Pinpoint the cell where the given text exists, returning its [x, y] midpoint coordinate. 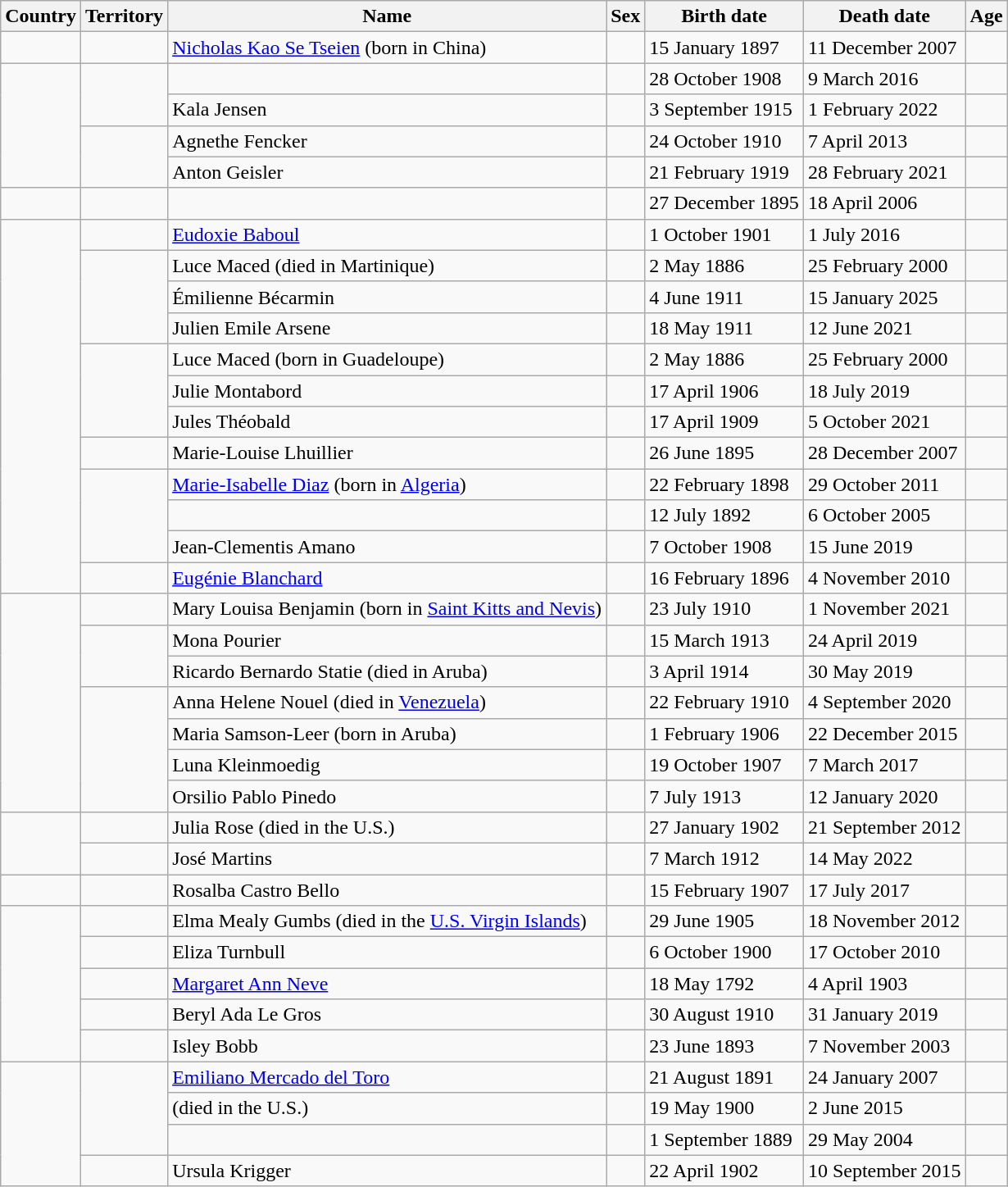
4 June 1911 [724, 297]
Luce Maced (born in Guadeloupe) [387, 359]
31 January 2019 [884, 1015]
29 June 1905 [724, 921]
Jules Théobald [387, 422]
Territory [124, 16]
7 March 2017 [884, 765]
22 February 1898 [724, 484]
15 January 2025 [884, 297]
22 April 1902 [724, 1171]
2 June 2015 [884, 1108]
1 February 2022 [884, 110]
14 May 2022 [884, 858]
Sex [626, 16]
7 November 2003 [884, 1046]
1 July 2016 [884, 234]
21 February 1919 [724, 172]
Julia Rose (died in the U.S.) [387, 827]
6 October 1900 [724, 953]
Elma Mealy Gumbs (died in the U.S. Virgin Islands) [387, 921]
17 July 2017 [884, 889]
24 April 2019 [884, 640]
26 June 1895 [724, 453]
4 September 2020 [884, 703]
24 October 1910 [724, 141]
4 April 1903 [884, 984]
Marie-Isabelle Diaz (born in Algeria) [387, 484]
4 November 2010 [884, 578]
Ursula Krigger [387, 1171]
12 January 2020 [884, 796]
Maria Samson-Leer (born in Aruba) [387, 734]
Anton Geisler [387, 172]
7 July 1913 [724, 796]
16 February 1896 [724, 578]
29 May 2004 [884, 1139]
9 March 2016 [884, 79]
18 May 1911 [724, 328]
Birth date [724, 16]
23 July 1910 [724, 609]
Country [41, 16]
José Martins [387, 858]
12 June 2021 [884, 328]
Age [987, 16]
Mary Louisa Benjamin (born in Saint Kitts and Nevis) [387, 609]
Nicholas Kao Se Tseien (born in China) [387, 48]
Rosalba Castro Bello [387, 889]
Marie-Louise Lhuillier [387, 453]
21 August 1891 [724, 1077]
5 October 2021 [884, 422]
17 April 1906 [724, 391]
28 December 2007 [884, 453]
7 October 1908 [724, 547]
Name [387, 16]
27 December 1895 [724, 203]
18 November 2012 [884, 921]
28 February 2021 [884, 172]
Émilienne Bécarmin [387, 297]
19 October 1907 [724, 765]
27 January 1902 [724, 827]
Mona Pourier [387, 640]
19 May 1900 [724, 1108]
10 September 2015 [884, 1171]
28 October 1908 [724, 79]
Jean-Clementis Amano [387, 547]
23 June 1893 [724, 1046]
Orsilio Pablo Pinedo [387, 796]
15 June 2019 [884, 547]
Eugénie Blanchard [387, 578]
Anna Helene Nouel (died in Venezuela) [387, 703]
17 October 2010 [884, 953]
17 April 1909 [724, 422]
24 January 2007 [884, 1077]
15 February 1907 [724, 889]
7 March 1912 [724, 858]
Luna Kleinmoedig [387, 765]
15 March 1913 [724, 640]
Agnethe Fencker [387, 141]
Beryl Ada Le Gros [387, 1015]
Kala Jensen [387, 110]
7 April 2013 [884, 141]
15 January 1897 [724, 48]
21 September 2012 [884, 827]
Julien Emile Arsene [387, 328]
22 February 1910 [724, 703]
3 April 1914 [724, 671]
29 October 2011 [884, 484]
6 October 2005 [884, 516]
1 November 2021 [884, 609]
11 December 2007 [884, 48]
1 October 1901 [724, 234]
18 July 2019 [884, 391]
1 February 1906 [724, 734]
3 September 1915 [724, 110]
Death date [884, 16]
22 December 2015 [884, 734]
Eliza Turnbull [387, 953]
Margaret Ann Neve [387, 984]
18 May 1792 [724, 984]
18 April 2006 [884, 203]
(died in the U.S.) [387, 1108]
Julie Montabord [387, 391]
Isley Bobb [387, 1046]
1 September 1889 [724, 1139]
Ricardo Bernardo Statie (died in Aruba) [387, 671]
Luce Maced (died in Martinique) [387, 266]
30 August 1910 [724, 1015]
12 July 1892 [724, 516]
Eudoxie Baboul [387, 234]
Emiliano Mercado del Toro [387, 1077]
30 May 2019 [884, 671]
